From the cell containing the given text, extract its center point as [x, y] coordinate. 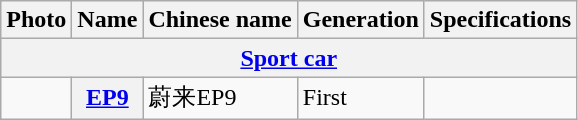
Specifications [500, 20]
First [360, 98]
Generation [360, 20]
Sport car [289, 58]
Name [108, 20]
蔚来EP9 [220, 98]
Photo [36, 20]
Chinese name [220, 20]
EP9 [108, 98]
